Locate the cell with the specified text and output its (x, y) center coordinate. 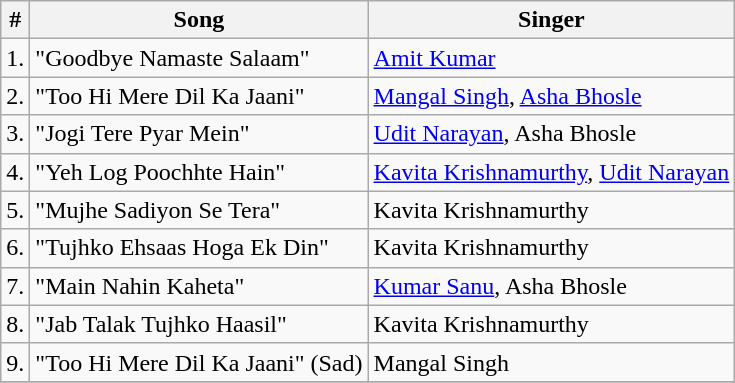
"Mujhe Sadiyon Se Tera" (199, 210)
5. (16, 210)
1. (16, 58)
"Main Nahin Kaheta" (199, 286)
Kumar Sanu, Asha Bhosle (552, 286)
3. (16, 134)
"Too Hi Mere Dil Ka Jaani" (Sad) (199, 362)
2. (16, 96)
"Goodbye Namaste Salaam" (199, 58)
"Too Hi Mere Dil Ka Jaani" (199, 96)
Kavita Krishnamurthy, Udit Narayan (552, 172)
Song (199, 20)
"Jab Talak Tujhko Haasil" (199, 324)
"Yeh Log Poochhte Hain" (199, 172)
# (16, 20)
4. (16, 172)
"Jogi Tere Pyar Mein" (199, 134)
Amit Kumar (552, 58)
9. (16, 362)
8. (16, 324)
7. (16, 286)
"Tujhko Ehsaas Hoga Ek Din" (199, 248)
Mangal Singh (552, 362)
Singer (552, 20)
6. (16, 248)
Mangal Singh, Asha Bhosle (552, 96)
Udit Narayan, Asha Bhosle (552, 134)
